Extract the [x, y] coordinate from the center of the cell holding the provided text.  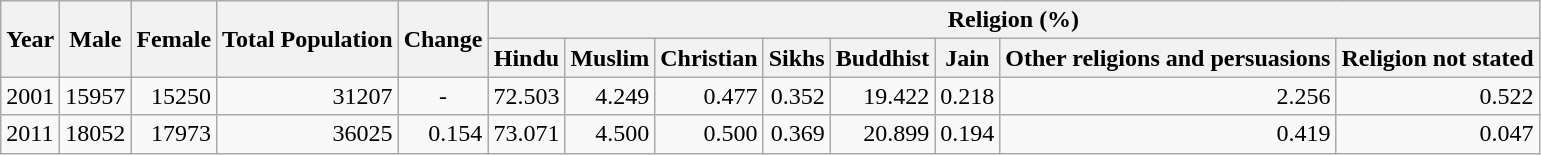
0.154 [443, 134]
- [443, 96]
17973 [174, 134]
Other religions and persuasions [1168, 58]
4.500 [610, 134]
19.422 [882, 96]
36025 [308, 134]
0.477 [709, 96]
31207 [308, 96]
0.369 [796, 134]
Jain [968, 58]
2001 [30, 96]
0.194 [968, 134]
0.419 [1168, 134]
Year [30, 39]
Sikhs [796, 58]
Christian [709, 58]
Muslim [610, 58]
15250 [174, 96]
72.503 [526, 96]
Female [174, 39]
0.522 [1438, 96]
73.071 [526, 134]
2.256 [1168, 96]
20.899 [882, 134]
Male [96, 39]
0.218 [968, 96]
Change [443, 39]
2011 [30, 134]
0.352 [796, 96]
15957 [96, 96]
Hindu [526, 58]
Religion not stated [1438, 58]
0.047 [1438, 134]
0.500 [709, 134]
Buddhist [882, 58]
Total Population [308, 39]
18052 [96, 134]
Religion (%) [1014, 20]
4.249 [610, 96]
